Determine the (X, Y) coordinate at the center of the cell enclosing the given text.  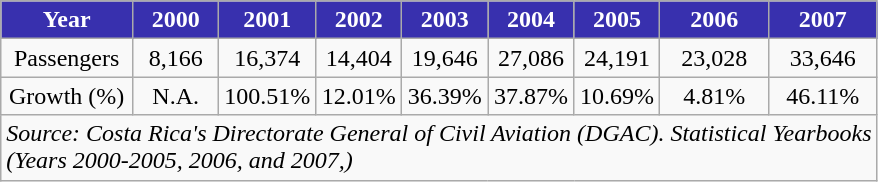
33,646 (824, 58)
2002 (359, 20)
2003 (445, 20)
2000 (176, 20)
4.81% (714, 96)
2001 (268, 20)
24,191 (617, 58)
27,086 (531, 58)
16,374 (268, 58)
Year (67, 20)
23,028 (714, 58)
36.39% (445, 96)
12.01% (359, 96)
Growth (%) (67, 96)
37.87% (531, 96)
Source: Costa Rica's Directorate General of Civil Aviation (DGAC). Statistical Yearbooks(Years 2000-2005, 2006, and 2007,) (439, 148)
14,404 (359, 58)
10.69% (617, 96)
Passengers (67, 58)
2007 (824, 20)
2006 (714, 20)
2005 (617, 20)
8,166 (176, 58)
100.51% (268, 96)
N.A. (176, 96)
2004 (531, 20)
46.11% (824, 96)
19,646 (445, 58)
